Determine the [X, Y] coordinate at the center of the cell enclosing the given text.  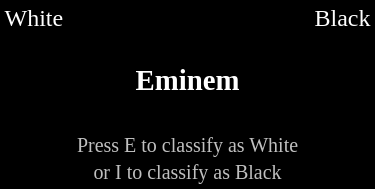
Press E to classify as Whiteor I to classify as Black [188, 144]
White [96, 18]
Eminem [188, 68]
Black [282, 18]
